Scan for the cell matching the given text and deliver its [X, Y] coordinate at center. 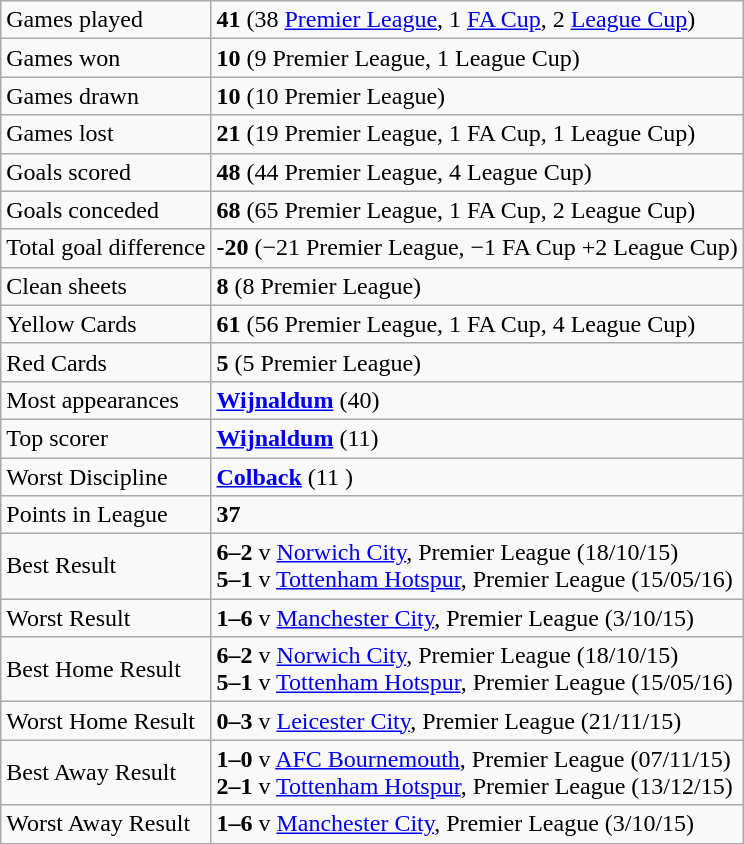
37 [477, 515]
Clean sheets [106, 286]
Red Cards [106, 362]
41 (38 Premier League, 1 FA Cup, 2 League Cup) [477, 20]
0–3 v Leicester City, Premier League (21/11/15) [477, 721]
Worst Discipline [106, 477]
Worst Away Result [106, 824]
10 (10 Premier League) [477, 96]
Games drawn [106, 96]
Worst Result [106, 618]
21 (19 Premier League, 1 FA Cup, 1 League Cup) [477, 134]
Worst Home Result [106, 721]
Total goal difference [106, 248]
Best Away Result [106, 772]
10 (9 Premier League, 1 League Cup) [477, 58]
Best Result [106, 566]
Most appearances [106, 400]
Yellow Cards [106, 324]
1–0 v AFC Bournemouth, Premier League (07/11/15)2–1 v Tottenham Hotspur, Premier League (13/12/15) [477, 772]
Games lost [106, 134]
Wijnaldum (40) [477, 400]
Top scorer [106, 438]
Best Home Result [106, 670]
Wijnaldum (11) [477, 438]
Goals scored [106, 172]
Goals conceded [106, 210]
48 (44 Premier League, 4 League Cup) [477, 172]
Points in League [106, 515]
Colback (11 ) [477, 477]
Games played [106, 20]
8 (8 Premier League) [477, 286]
-20 (−21 Premier League, −1 FA Cup +2 League Cup) [477, 248]
5 (5 Premier League) [477, 362]
61 (56 Premier League, 1 FA Cup, 4 League Cup) [477, 324]
Games won [106, 58]
68 (65 Premier League, 1 FA Cup, 2 League Cup) [477, 210]
